Provide the (x, y) coordinate of the cell's center where the given text is located.  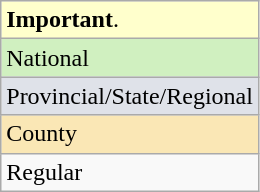
National (130, 58)
Regular (130, 172)
County (130, 134)
Provincial/State/Regional (130, 96)
Important. (130, 20)
